Locate the cell with the specified text and output its (x, y) center coordinate. 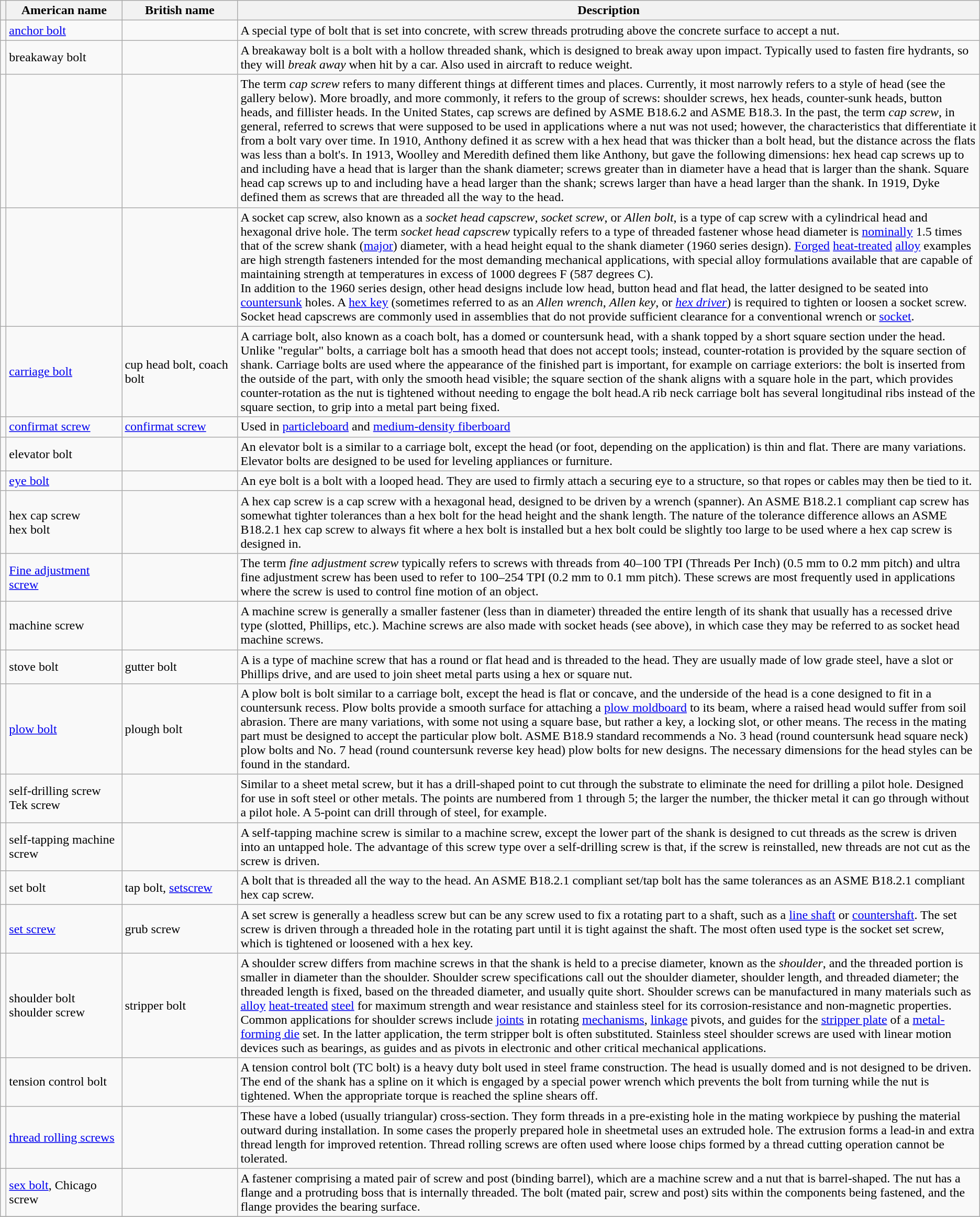
elevator bolt (64, 453)
machine screw (64, 625)
set bolt (64, 888)
anchor bolt (64, 30)
grub screw (180, 929)
shoulder boltshoulder screw (64, 1005)
set screw (64, 929)
stripper bolt (180, 1005)
plow bolt (64, 729)
Fine adjustment screw (64, 577)
sex bolt, Chicago screw (64, 1192)
hex cap screwhex bolt (64, 522)
self-tapping machine screw (64, 847)
stove bolt (64, 666)
A special type of bolt that is set into concrete, with screw threads protruding above the concrete surface to accept a nut. (608, 30)
plough bolt (180, 729)
American name (64, 10)
tension control bolt (64, 1082)
British name (180, 10)
Description (608, 10)
Used in particleboard and medium-density fiberboard (608, 427)
breakaway bolt (64, 58)
tap bolt, setscrew (180, 888)
self-drilling screwTek screw (64, 799)
carriage bolt (64, 372)
cup head bolt, coach bolt (180, 372)
gutter bolt (180, 666)
thread rolling screws (64, 1137)
eye bolt (64, 481)
